Extract the [X, Y] coordinate from the center of the cell holding the provided text.  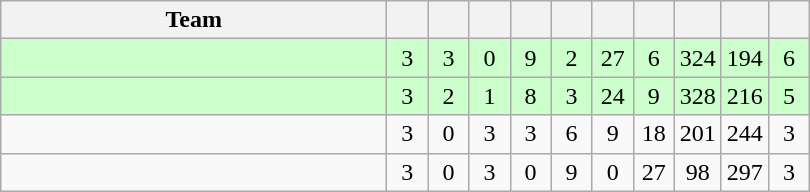
18 [654, 134]
Team [194, 20]
328 [698, 96]
244 [744, 134]
194 [744, 58]
297 [744, 172]
201 [698, 134]
8 [530, 96]
324 [698, 58]
216 [744, 96]
5 [788, 96]
98 [698, 172]
1 [490, 96]
24 [612, 96]
